Search for the cell housing the specified text and yield its [X, Y] center coordinate. 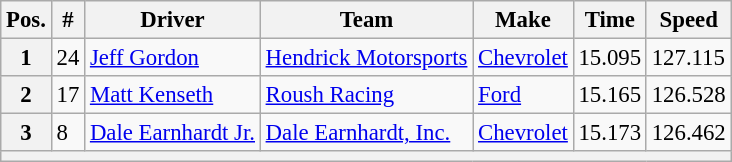
17 [68, 95]
15.165 [610, 95]
Dale Earnhardt, Inc. [366, 133]
Speed [688, 20]
Team [366, 20]
Roush Racing [366, 95]
Matt Kenseth [173, 95]
Pos. [26, 20]
Make [523, 20]
15.173 [610, 133]
1 [26, 58]
Dale Earnhardt Jr. [173, 133]
24 [68, 58]
Ford [523, 95]
Driver [173, 20]
# [68, 20]
8 [68, 133]
127.115 [688, 58]
15.095 [610, 58]
Time [610, 20]
3 [26, 133]
126.528 [688, 95]
Jeff Gordon [173, 58]
126.462 [688, 133]
2 [26, 95]
Hendrick Motorsports [366, 58]
